Return (x, y) of the center of cell containing provided text 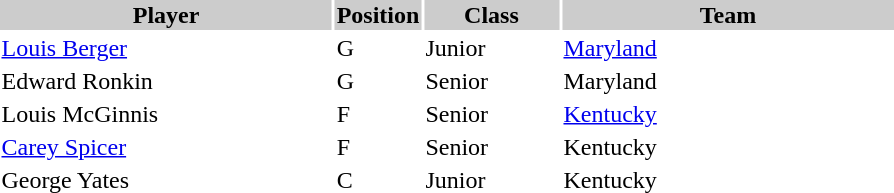
Louis McGinnis (166, 114)
Edward Ronkin (166, 81)
Junior (492, 48)
Position (378, 15)
Player (166, 15)
Louis Berger (166, 48)
Team (728, 15)
Carey Spicer (166, 147)
Class (492, 15)
